Capture the cell that displays the provided text and extract its [x, y] central coordinate. 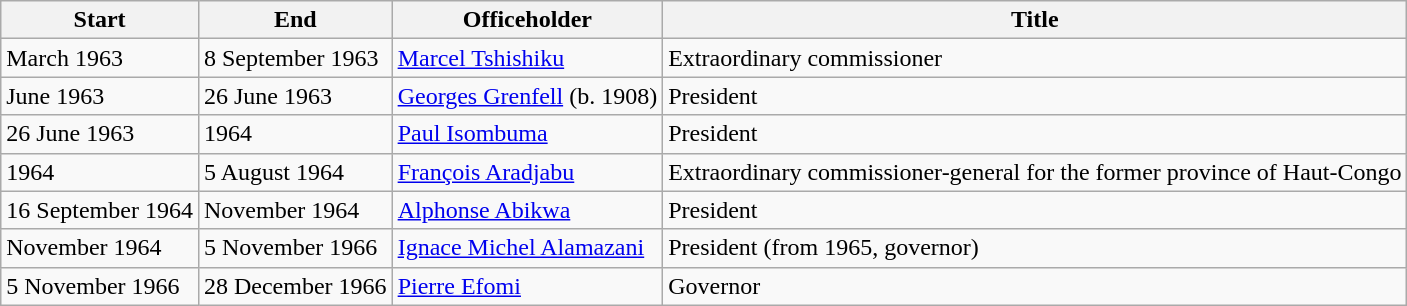
28 December 1966 [295, 286]
Marcel Tshishiku [528, 58]
June 1963 [100, 96]
Georges Grenfell (b. 1908) [528, 96]
8 September 1963 [295, 58]
Officeholder [528, 20]
Alphonse Abikwa [528, 210]
Extraordinary commissioner [1035, 58]
5 August 1964 [295, 172]
Start [100, 20]
François Aradjabu [528, 172]
March 1963 [100, 58]
President (from 1965, governor) [1035, 248]
Ignace Michel Alamazani [528, 248]
Paul Isombuma [528, 134]
End [295, 20]
Governor [1035, 286]
Pierre Efomi [528, 286]
Title [1035, 20]
16 September 1964 [100, 210]
Extraordinary commissioner-general for the former province of Haut-Congo [1035, 172]
